Determine the [x, y] coordinate at the center of the cell enclosing the given text.  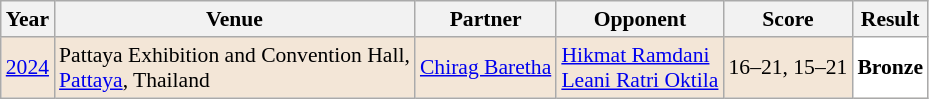
16–21, 15–21 [788, 68]
Bronze [890, 68]
Score [788, 19]
Opponent [640, 19]
Hikmat Ramdani Leani Ratri Oktila [640, 68]
Partner [486, 19]
Pattaya Exhibition and Convention Hall,Pattaya, Thailand [234, 68]
2024 [28, 68]
Venue [234, 19]
Result [890, 19]
Chirag Baretha [486, 68]
Year [28, 19]
